Determine the (X, Y) coordinate at the center of the cell enclosing the given text.  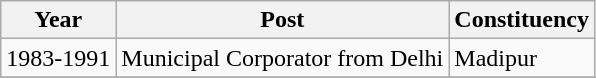
Municipal Corporator from Delhi (282, 58)
Constituency (522, 20)
1983-1991 (58, 58)
Post (282, 20)
Madipur (522, 58)
Year (58, 20)
